Output the (x, y) coordinate of the center of the cell containing the given text.  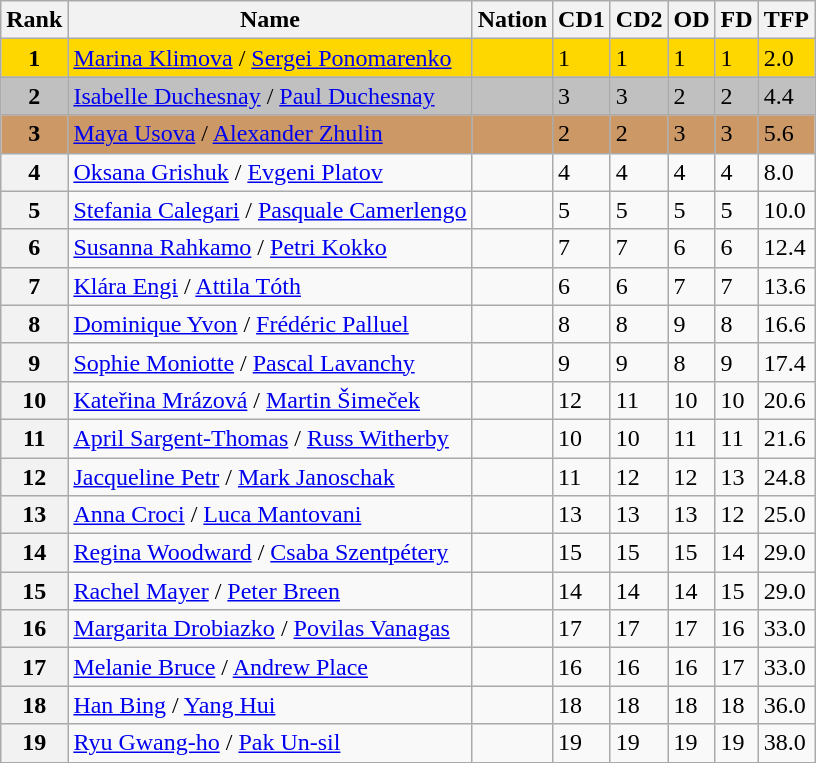
TFP (786, 20)
Oksana Grishuk / Evgeni Platov (270, 172)
Regina Woodward / Csaba Szentpétery (270, 553)
FD (736, 20)
Maya Usova / Alexander Zhulin (270, 134)
CD1 (582, 20)
38.0 (786, 743)
Sophie Moniotte / Pascal Lavanchy (270, 362)
36.0 (786, 705)
Susanna Rahkamo / Petri Kokko (270, 248)
Kateřina Mrázová / Martin Šimeček (270, 400)
OD (692, 20)
10.0 (786, 210)
21.6 (786, 438)
25.0 (786, 515)
Melanie Bruce / Andrew Place (270, 667)
13.6 (786, 286)
Rachel Mayer / Peter Breen (270, 591)
April Sargent-Thomas / Russ Witherby (270, 438)
20.6 (786, 400)
CD2 (639, 20)
Nation (512, 20)
Stefania Calegari / Pasquale Camerlengo (270, 210)
5.6 (786, 134)
Ryu Gwang-ho / Pak Un-sil (270, 743)
2.0 (786, 58)
Jacqueline Petr / Mark Janoschak (270, 477)
4.4 (786, 96)
Marina Klimova / Sergei Ponomarenko (270, 58)
Isabelle Duchesnay / Paul Duchesnay (270, 96)
17.4 (786, 362)
Margarita Drobiazko / Povilas Vanagas (270, 629)
Han Bing / Yang Hui (270, 705)
Rank (34, 20)
16.6 (786, 324)
Anna Croci / Luca Mantovani (270, 515)
8.0 (786, 172)
24.8 (786, 477)
Dominique Yvon / Frédéric Palluel (270, 324)
12.4 (786, 248)
Name (270, 20)
Klára Engi / Attila Tóth (270, 286)
